Extract the [X, Y] coordinate from the center of the cell holding the provided text.  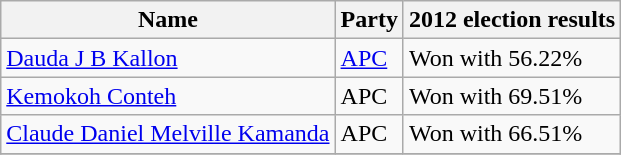
Won with 69.51% [512, 96]
Name [168, 20]
2012 election results [512, 20]
Won with 56.22% [512, 58]
Dauda J B Kallon [168, 58]
Won with 66.51% [512, 134]
Kemokoh Conteh [168, 96]
Party [369, 20]
Claude Daniel Melville Kamanda [168, 134]
